Scan for the cell matching the given text and deliver its [X, Y] coordinate at center. 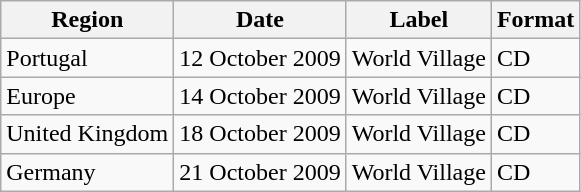
United Kingdom [88, 134]
12 October 2009 [260, 58]
Germany [88, 172]
14 October 2009 [260, 96]
Portugal [88, 58]
21 October 2009 [260, 172]
Date [260, 20]
Region [88, 20]
Label [418, 20]
Europe [88, 96]
18 October 2009 [260, 134]
Format [535, 20]
